Extract the [x, y] coordinate from the center of the cell holding the provided text.  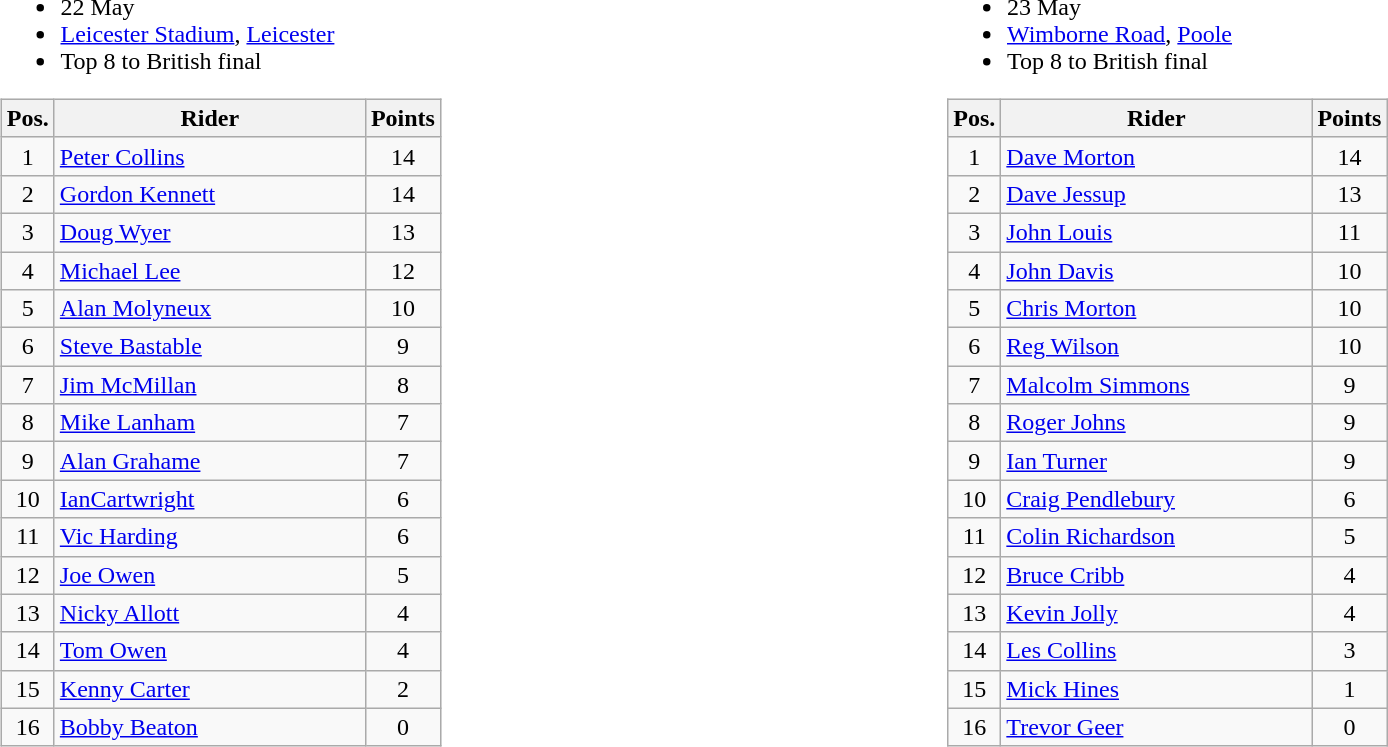
Colin Richardson [1156, 537]
Vic Harding [210, 537]
Tom Owen [210, 651]
Bruce Cribb [1156, 575]
Joe Owen [210, 575]
Kevin Jolly [1156, 613]
Mike Lanham [210, 423]
Trevor Geer [1156, 727]
Reg Wilson [1156, 347]
Nicky Allott [210, 613]
John Davis [1156, 271]
Doug Wyer [210, 232]
Les Collins [1156, 651]
Chris Morton [1156, 309]
Dave Morton [1156, 156]
Alan Molyneux [210, 309]
Steve Bastable [210, 347]
Craig Pendlebury [1156, 499]
IanCartwright [210, 499]
Michael Lee [210, 271]
Kenny Carter [210, 689]
Jim McMillan [210, 385]
Ian Turner [1156, 461]
Malcolm Simmons [1156, 385]
Alan Grahame [210, 461]
Bobby Beaton [210, 727]
Dave Jessup [1156, 194]
John Louis [1156, 232]
Roger Johns [1156, 423]
Mick Hines [1156, 689]
Peter Collins [210, 156]
Gordon Kennett [210, 194]
